Locate the cell with the specified text and output its (x, y) center coordinate. 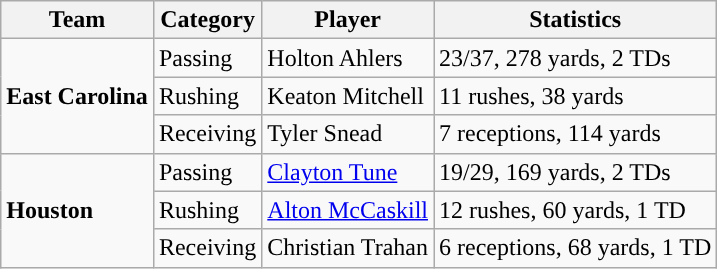
Keaton Mitchell (348, 96)
11 rushes, 38 yards (576, 96)
7 receptions, 114 yards (576, 134)
East Carolina (78, 96)
Team (78, 20)
23/37, 278 yards, 2 TDs (576, 58)
Holton Ahlers (348, 58)
Category (207, 20)
Houston (78, 210)
Tyler Snead (348, 134)
Christian Trahan (348, 248)
Statistics (576, 20)
12 rushes, 60 yards, 1 TD (576, 210)
Clayton Tune (348, 172)
19/29, 169 yards, 2 TDs (576, 172)
Alton McCaskill (348, 210)
Player (348, 20)
6 receptions, 68 yards, 1 TD (576, 248)
